Provide the [X, Y] coordinate of the cell's center where the given text is located.  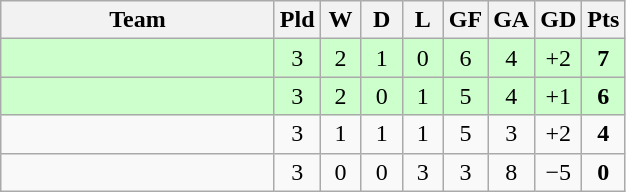
GF [465, 20]
L [422, 20]
D [382, 20]
+1 [558, 96]
8 [512, 172]
7 [604, 58]
−5 [558, 172]
Pld [297, 20]
Pts [604, 20]
GD [558, 20]
GA [512, 20]
W [340, 20]
Team [138, 20]
